For the text-containing cell, return its midpoint in [x, y] coordinate format. 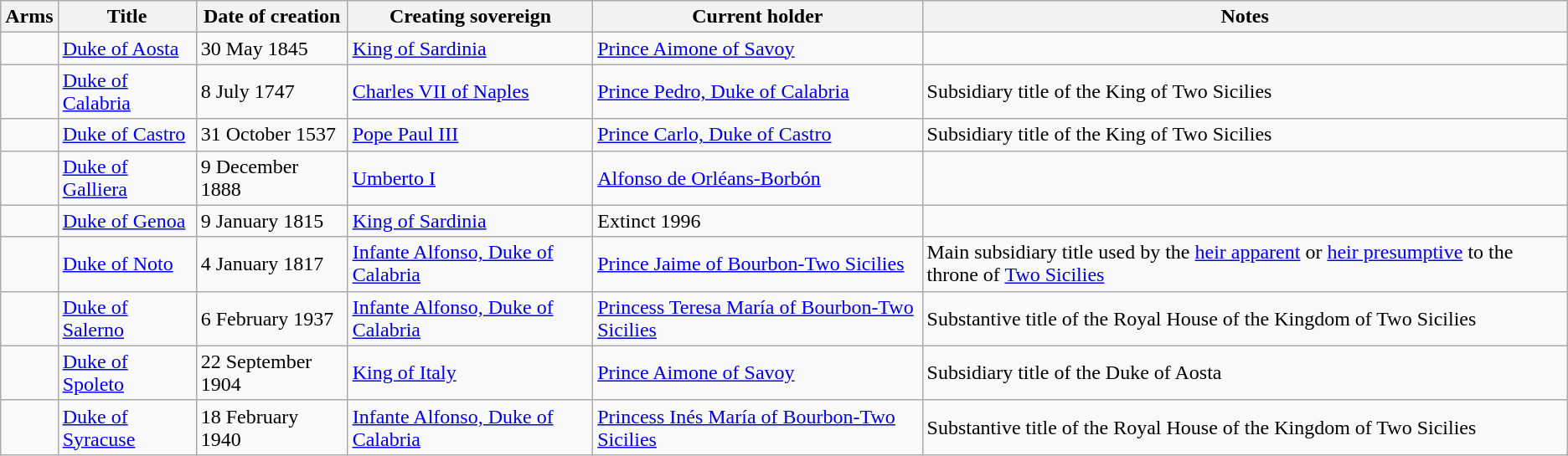
Subsidiary title of the Duke of Aosta [1245, 373]
Extinct 1996 [757, 221]
9 December 1888 [271, 177]
Duke of Aosta [127, 49]
Umberto I [471, 177]
6 February 1937 [271, 318]
Date of creation [271, 17]
Alfonso de Orléans-Borbón [757, 177]
King of Italy [471, 373]
9 January 1815 [271, 221]
Main subsidiary title used by the heir apparent or heir presumptive to the throne of Two Sicilies [1245, 264]
Duke of Spoleto [127, 373]
Pope Paul III [471, 135]
Duke of Genoa [127, 221]
Charles VII of Naples [471, 92]
Prince Jaime of Bourbon-Two Sicilies [757, 264]
18 February 1940 [271, 427]
31 October 1537 [271, 135]
Duke of Calabria [127, 92]
Duke of Castro [127, 135]
Princess Inés María of Bourbon-Two Sicilies [757, 427]
30 May 1845 [271, 49]
Current holder [757, 17]
Duke of Syracuse [127, 427]
Creating sovereign [471, 17]
4 January 1817 [271, 264]
22 September 1904 [271, 373]
Notes [1245, 17]
Prince Carlo, Duke of Castro [757, 135]
Prince Pedro, Duke of Calabria [757, 92]
Arms [29, 17]
Duke of Noto [127, 264]
Duke of Salerno [127, 318]
Duke of Galliera [127, 177]
Title [127, 17]
Princess Teresa María of Bourbon-Two Sicilies [757, 318]
8 July 1747 [271, 92]
